Return [X, Y] of the center of cell containing provided text 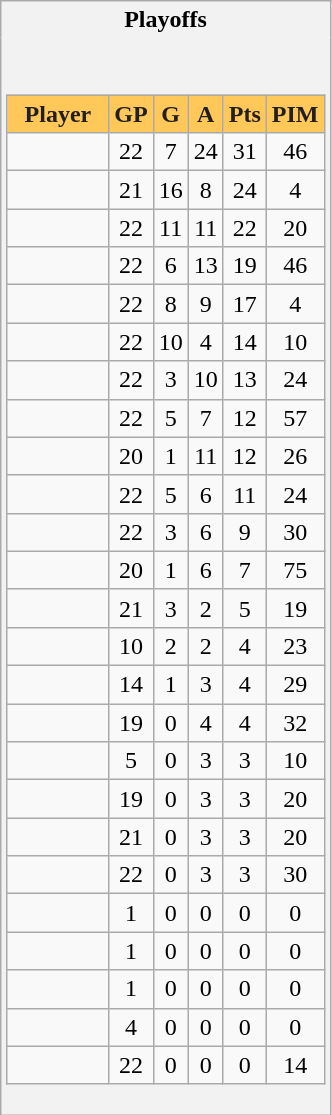
PIM [295, 114]
A [206, 114]
Pts [244, 114]
Playoffs [166, 20]
16 [170, 190]
26 [295, 456]
29 [295, 685]
75 [295, 570]
GP [131, 114]
23 [295, 646]
57 [295, 418]
Player [58, 114]
32 [295, 723]
31 [244, 152]
17 [244, 304]
G [170, 114]
